Output the [x, y] coordinate of the center of the cell containing the given text.  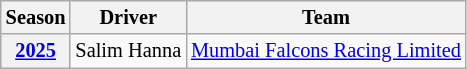
Season [36, 17]
Driver [128, 17]
Mumbai Falcons Racing Limited [326, 51]
2025 [36, 51]
Salim Hanna [128, 51]
Team [326, 17]
